Capture the cell that displays the provided text and extract its [X, Y] central coordinate. 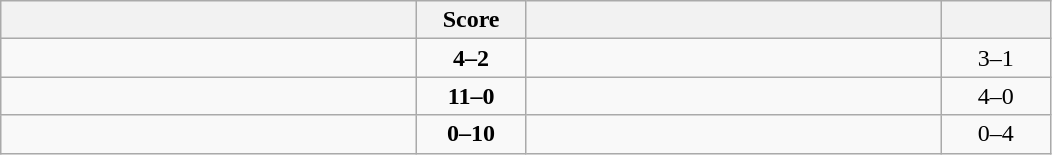
11–0 [472, 96]
4–2 [472, 58]
3–1 [996, 58]
0–4 [996, 134]
Score [472, 20]
0–10 [472, 134]
4–0 [996, 96]
